Find where the given text appears and provide that cell's center as [x, y] coordinate. 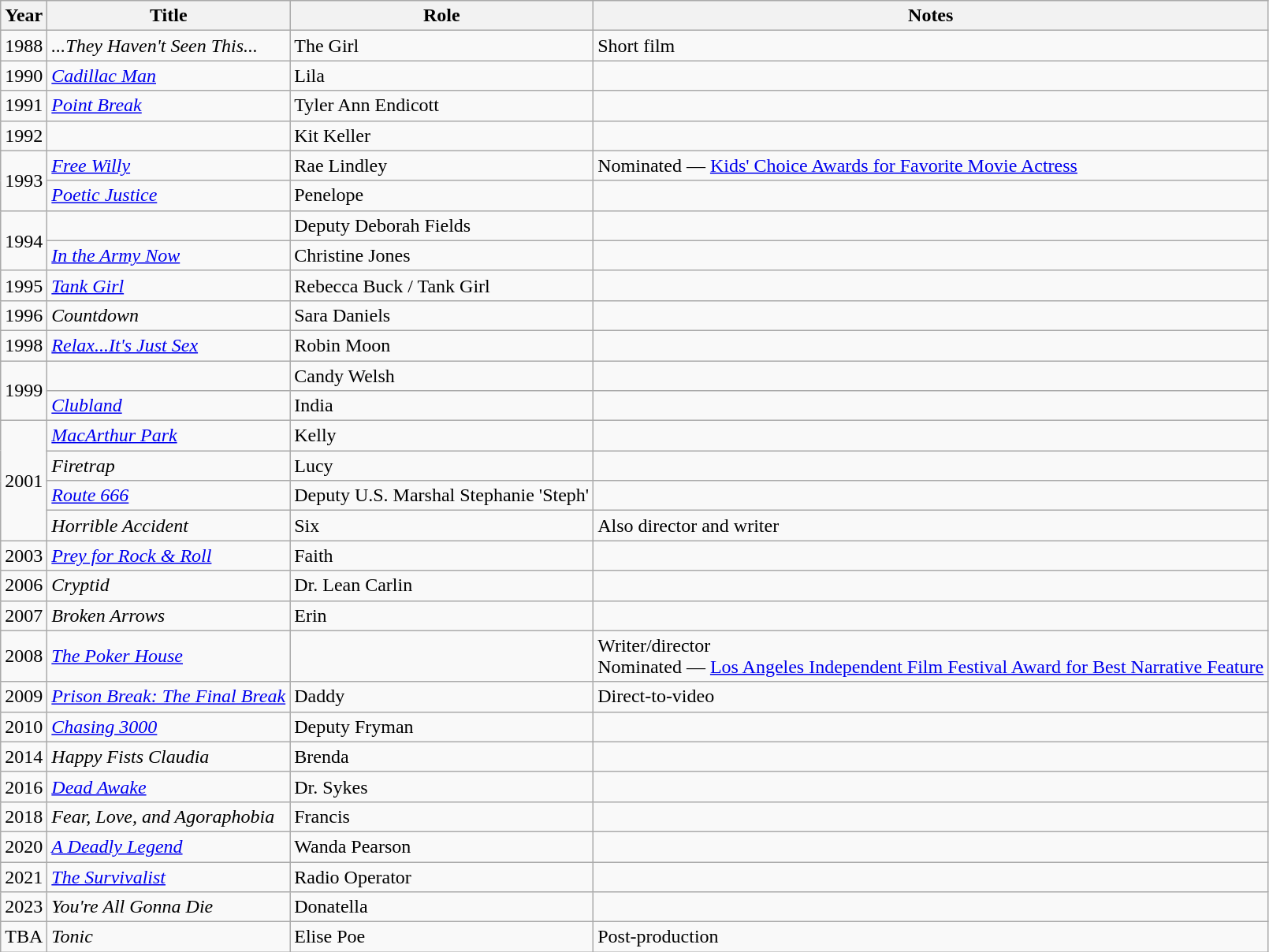
In the Army Now [169, 255]
Rebecca Buck / Tank Girl [441, 285]
A Deadly Legend [169, 846]
Kelly [441, 436]
Candy Welsh [441, 376]
Faith [441, 556]
Short film [931, 46]
Brenda [441, 757]
Clubland [169, 406]
2009 [24, 697]
2023 [24, 907]
Notes [931, 16]
Direct-to-video [931, 697]
Tonic [169, 937]
Firetrap [169, 466]
Sara Daniels [441, 315]
Point Break [169, 106]
2014 [24, 757]
Daddy [441, 697]
2016 [24, 787]
1996 [24, 315]
Tyler Ann Endicott [441, 106]
Role [441, 16]
Rae Lindley [441, 165]
The Poker House [169, 656]
1994 [24, 240]
The Girl [441, 46]
Cryptid [169, 586]
2020 [24, 846]
MacArthur Park [169, 436]
Year [24, 16]
Wanda Pearson [441, 846]
Free Willy [169, 165]
Post-production [931, 937]
TBA [24, 937]
The Survivalist [169, 877]
Fear, Love, and Agoraphobia [169, 816]
Six [441, 526]
Poetic Justice [169, 195]
2006 [24, 586]
Tank Girl [169, 285]
1988 [24, 46]
Chasing 3000 [169, 727]
2001 [24, 481]
1993 [24, 180]
Broken Arrows [169, 615]
Lucy [441, 466]
Deputy Deborah Fields [441, 225]
Happy Fists Claudia [169, 757]
Title [169, 16]
Writer/directorNominated — Los Angeles Independent Film Festival Award for Best Narrative Feature [931, 656]
Elise Poe [441, 937]
Nominated — Kids' Choice Awards for Favorite Movie Actress [931, 165]
Penelope [441, 195]
Cadillac Man [169, 76]
Dead Awake [169, 787]
Donatella [441, 907]
...They Haven't Seen This... [169, 46]
You're All Gonna Die [169, 907]
Lila [441, 76]
Deputy Fryman [441, 727]
India [441, 406]
1991 [24, 106]
Radio Operator [441, 877]
1998 [24, 345]
2007 [24, 615]
1999 [24, 391]
1995 [24, 285]
Erin [441, 615]
2003 [24, 556]
2021 [24, 877]
Francis [441, 816]
Prison Break: The Final Break [169, 697]
Also director and writer [931, 526]
1992 [24, 136]
Christine Jones [441, 255]
Robin Moon [441, 345]
Prey for Rock & Roll [169, 556]
2010 [24, 727]
Dr. Sykes [441, 787]
Kit Keller [441, 136]
Deputy U.S. Marshal Stephanie 'Steph' [441, 496]
1990 [24, 76]
Relax...It's Just Sex [169, 345]
2018 [24, 816]
Countdown [169, 315]
Route 666 [169, 496]
Horrible Accident [169, 526]
Dr. Lean Carlin [441, 586]
2008 [24, 656]
